Search for the cell housing the specified text and yield its [X, Y] center coordinate. 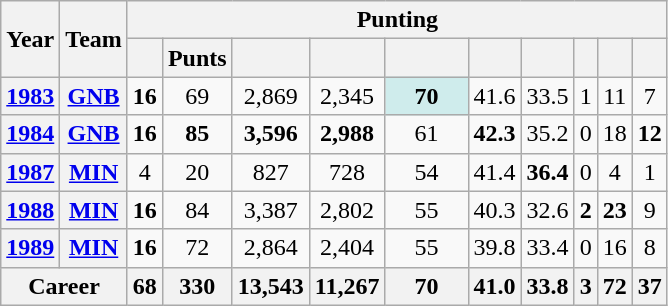
2,345 [347, 96]
11,267 [347, 286]
33.5 [548, 96]
1989 [30, 248]
37 [650, 286]
54 [426, 172]
33.8 [548, 286]
12 [650, 134]
40.3 [494, 210]
2,869 [270, 96]
3,596 [270, 134]
13,543 [270, 286]
3,387 [270, 210]
1983 [30, 96]
68 [144, 286]
2,864 [270, 248]
18 [614, 134]
728 [347, 172]
69 [197, 96]
Team [94, 39]
85 [197, 134]
Career [64, 286]
42.3 [494, 134]
2,802 [347, 210]
9 [650, 210]
2 [586, 210]
7 [650, 96]
Year [30, 39]
20 [197, 172]
35.2 [548, 134]
33.4 [548, 248]
41.6 [494, 96]
1987 [30, 172]
8 [650, 248]
39.8 [494, 248]
32.6 [548, 210]
827 [270, 172]
41.4 [494, 172]
36.4 [548, 172]
41.0 [494, 286]
3 [586, 286]
61 [426, 134]
2,404 [347, 248]
1984 [30, 134]
2,988 [347, 134]
23 [614, 210]
330 [197, 286]
11 [614, 96]
1988 [30, 210]
84 [197, 210]
Punting [397, 20]
Punts [197, 58]
